Provide the (X, Y) coordinate of the cell's center where the given text is located.  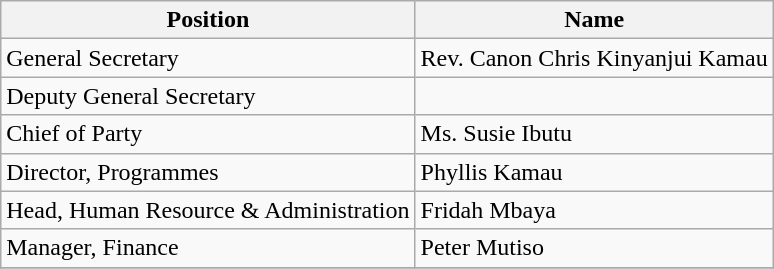
Ms. Susie Ibutu (594, 134)
Deputy General Secretary (208, 96)
Name (594, 20)
Chief of Party (208, 134)
Fridah Mbaya (594, 210)
Phyllis Kamau (594, 172)
Manager, Finance (208, 248)
General Secretary (208, 58)
Director, Programmes (208, 172)
Head, Human Resource & Administration (208, 210)
Peter Mutiso (594, 248)
Position (208, 20)
Rev. Canon Chris Kinyanjui Kamau (594, 58)
